Pinpoint the cell where the given text exists, returning its [x, y] midpoint coordinate. 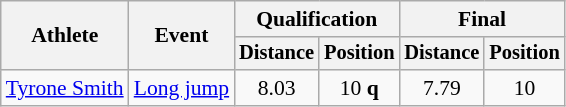
Tyrone Smith [65, 88]
Long jump [182, 88]
Qualification [316, 19]
10 [524, 88]
Athlete [65, 36]
10 q [359, 88]
Event [182, 36]
Final [482, 19]
8.03 [276, 88]
7.79 [442, 88]
